Output the [X, Y] coordinate of the center of the cell containing the given text.  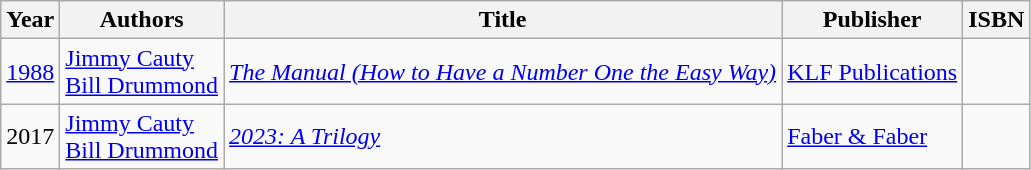
KLF Publications [872, 72]
ISBN [996, 20]
The Manual (How to Have a Number One the Easy Way) [503, 72]
Publisher [872, 20]
2017 [30, 136]
Faber & Faber [872, 136]
2023: A Trilogy [503, 136]
Year [30, 20]
Title [503, 20]
1988 [30, 72]
Authors [142, 20]
